Return the [X, Y] coordinate for the center point of the cell that contains the specified text.  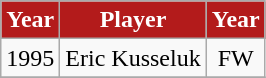
Player [133, 20]
FW [236, 58]
1995 [30, 58]
Eric Kusseluk [133, 58]
